Extract the [X, Y] coordinate from the center of the cell holding the provided text.  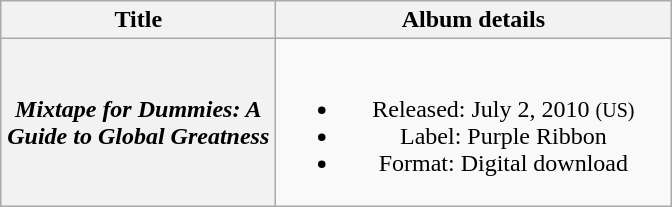
Album details [474, 20]
Mixtape for Dummies: A Guide to Global Greatness [138, 122]
Released: July 2, 2010 (US)Label: Purple RibbonFormat: Digital download [474, 122]
Title [138, 20]
